Identify which cell holds the provided text, then report its [x, y] central coordinate. 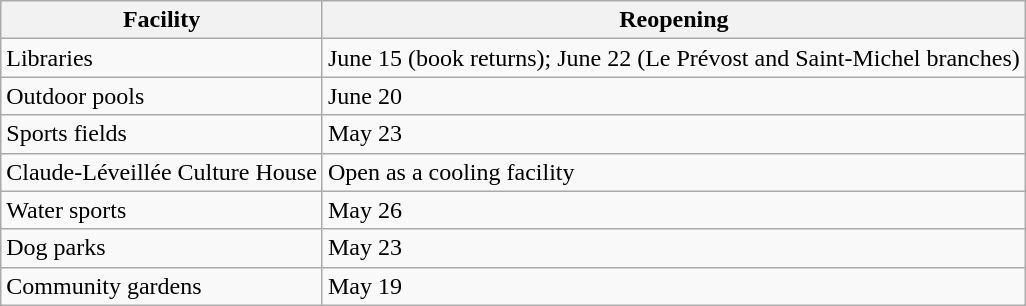
Claude-Léveillée Culture House [162, 172]
June 15 (book returns); June 22 (Le Prévost and Saint-Michel branches) [674, 58]
Dog parks [162, 248]
Facility [162, 20]
Outdoor pools [162, 96]
Libraries [162, 58]
Reopening [674, 20]
Sports fields [162, 134]
May 19 [674, 286]
Open as a cooling facility [674, 172]
Community gardens [162, 286]
May 26 [674, 210]
June 20 [674, 96]
Water sports [162, 210]
